Detect which cell encompasses the target text, then output its [X, Y] center coordinate. 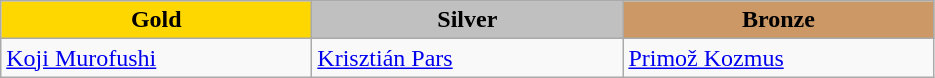
Primož Kozmus [778, 58]
Gold [156, 20]
Koji Murofushi [156, 58]
Silver [468, 20]
Krisztián Pars [468, 58]
Bronze [778, 20]
